Determine the (X, Y) coordinate at the center of the cell enclosing the given text.  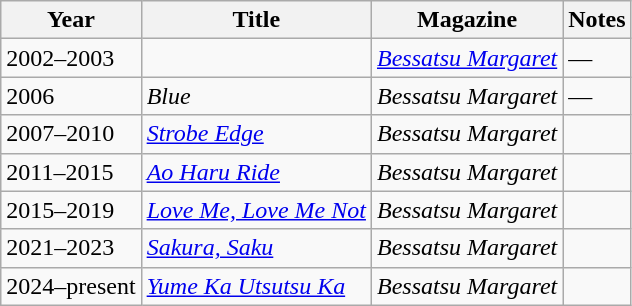
Yume Ka Utsutsu Ka (256, 286)
Blue (256, 96)
Magazine (466, 20)
Title (256, 20)
2006 (71, 96)
2007–2010 (71, 134)
2015–2019 (71, 210)
Year (71, 20)
Love Me, Love Me Not (256, 210)
2021–2023 (71, 248)
2011–2015 (71, 172)
Ao Haru Ride (256, 172)
2024–present (71, 286)
Notes (597, 20)
2002–2003 (71, 58)
Sakura, Saku (256, 248)
Strobe Edge (256, 134)
